Identify which cell holds the provided text, then report its [X, Y] central coordinate. 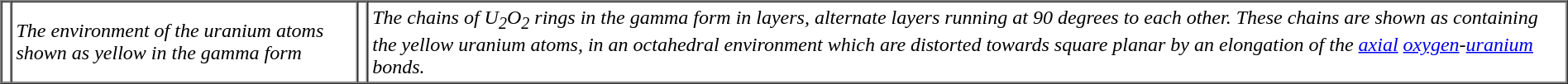
The environment of the uranium atoms shown as yellow in the gamma form [185, 43]
